Detect which cell encompasses the target text, then output its (X, Y) center coordinate. 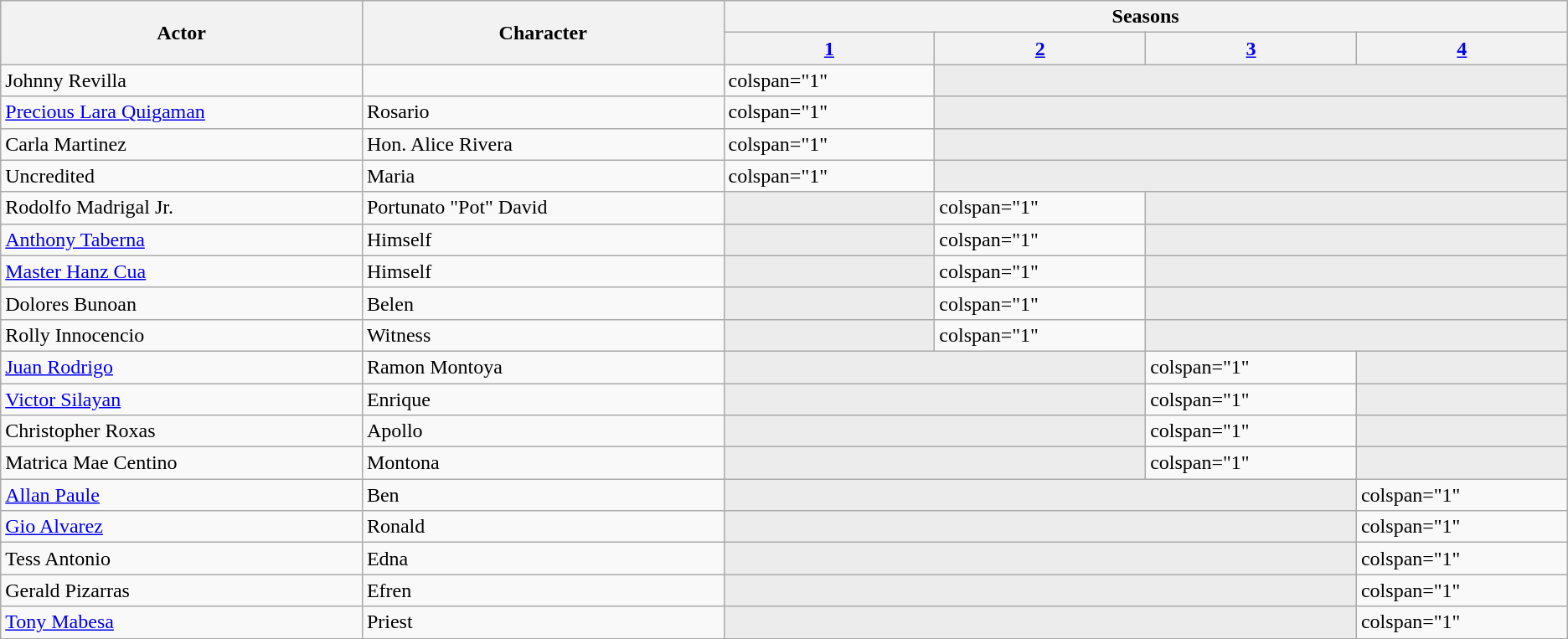
4 (1462, 49)
2 (1040, 49)
3 (1251, 49)
Ramon Montoya (543, 367)
Victor Silayan (182, 399)
Rosario (543, 112)
Carla Martinez (182, 144)
Tess Antonio (182, 559)
Montona (543, 463)
Tony Mabesa (182, 622)
Allan Paule (182, 495)
Ben (543, 495)
Matrica Mae Centino (182, 463)
Hon. Alice Rivera (543, 144)
Uncredited (182, 176)
Character (543, 33)
Rolly Innocencio (182, 335)
Priest (543, 622)
Belen (543, 303)
Gerald Pizarras (182, 590)
Enrique (543, 399)
Ronald (543, 527)
Portunato "Pot" David (543, 208)
Christopher Roxas (182, 431)
Rodolfo Madrigal Jr. (182, 208)
Anthony Taberna (182, 240)
Edna (543, 559)
Dolores Bunoan (182, 303)
1 (829, 49)
Actor (182, 33)
Seasons (1146, 17)
Master Hanz Cua (182, 271)
Johnny Revilla (182, 80)
Witness (543, 335)
Gio Alvarez (182, 527)
Precious Lara Quigaman (182, 112)
Efren (543, 590)
Apollo (543, 431)
Juan Rodrigo (182, 367)
Maria (543, 176)
